Provide the [x, y] coordinate of the cell's center where the given text is located.  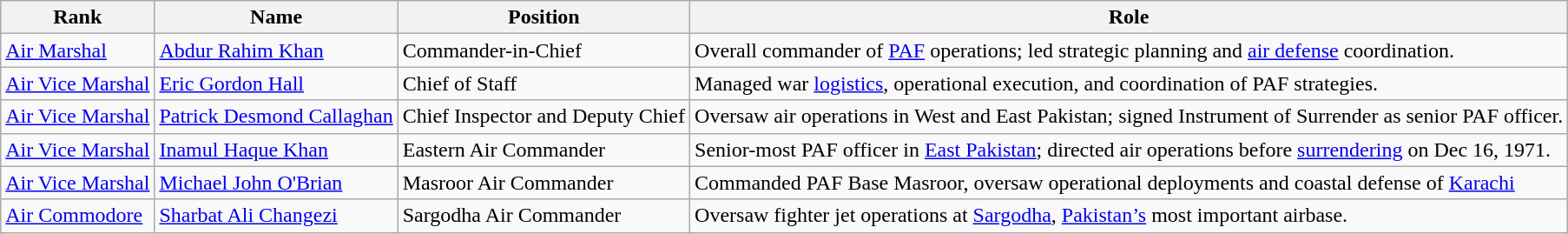
Managed war logistics, operational execution, and coordination of PAF strategies. [1129, 84]
Eric Gordon Hall [276, 84]
Overall commander of PAF operations; led strategic planning and air defense coordination. [1129, 50]
Sargodha Air Commander [544, 216]
Commander-in-Chief [544, 50]
Commanded PAF Base Masroor, oversaw operational deployments and coastal defense of Karachi [1129, 183]
Abdur Rahim Khan [276, 50]
Name [276, 17]
Oversaw fighter jet operations at Sargodha, Pakistan’s most important airbase. [1129, 216]
Position [544, 17]
Sharbat Ali Changezi [276, 216]
Michael John O'Brian [276, 183]
Rank [78, 17]
Masroor Air Commander [544, 183]
Oversaw air operations in West and East Pakistan; signed Instrument of Surrender as senior PAF officer. [1129, 117]
Air Commodore [78, 216]
Eastern Air Commander [544, 150]
Senior-most PAF officer in East Pakistan; directed air operations before surrendering on Dec 16, 1971. [1129, 150]
Chief Inspector and Deputy Chief [544, 117]
Air Marshal [78, 50]
Patrick Desmond Callaghan [276, 117]
Inamul Haque Khan [276, 150]
Role [1129, 17]
Chief of Staff [544, 84]
